Locate the cell with the specified text and output its [X, Y] center coordinate. 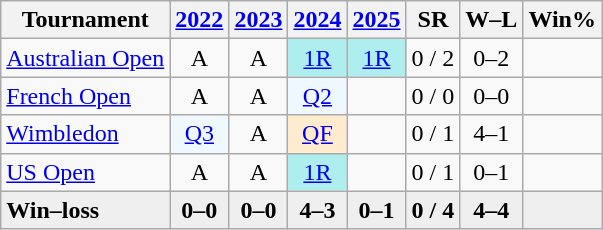
0 / 2 [433, 58]
Win% [562, 20]
W–L [492, 20]
Australian Open [86, 58]
Wimbledon [86, 134]
4–3 [318, 210]
QF [318, 134]
4–1 [492, 134]
0 / 4 [433, 210]
SR [433, 20]
2022 [200, 20]
US Open [86, 172]
Q2 [318, 96]
Tournament [86, 20]
French Open [86, 96]
Q3 [200, 134]
Win–loss [86, 210]
2023 [258, 20]
4–4 [492, 210]
0 / 0 [433, 96]
0–2 [492, 58]
2024 [318, 20]
2025 [376, 20]
